Determine the (x, y) coordinate at the center of the cell enclosing the given text.  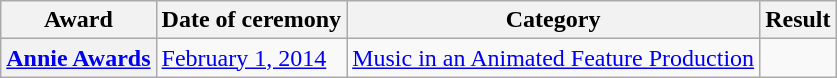
Date of ceremony (252, 20)
Result (798, 20)
Music in an Animated Feature Production (554, 58)
February 1, 2014 (252, 58)
Annie Awards (78, 58)
Category (554, 20)
Award (78, 20)
